Determine the (x, y) coordinate at the center of the cell enclosing the given text.  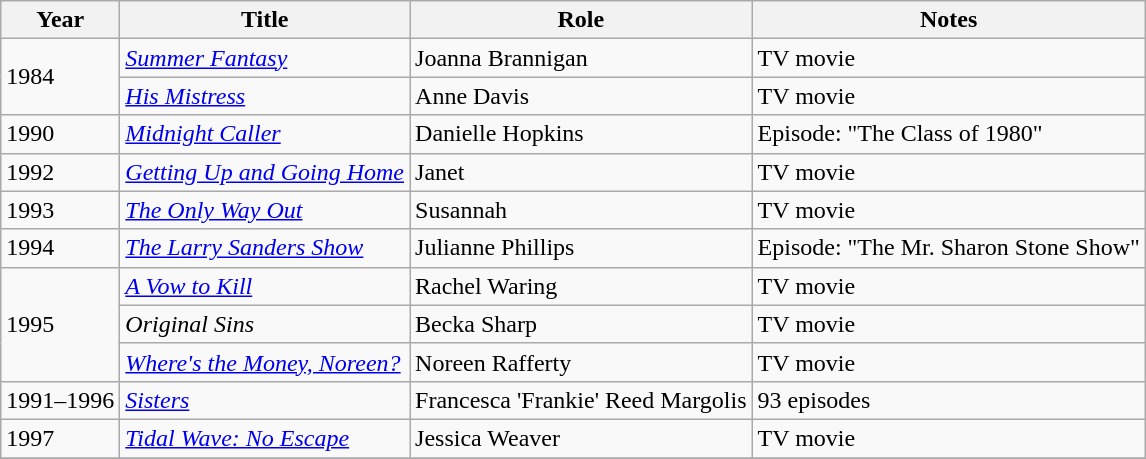
Becka Sharp (582, 324)
Tidal Wave: No Escape (265, 438)
Midnight Caller (265, 134)
1993 (60, 210)
1990 (60, 134)
1997 (60, 438)
1995 (60, 324)
Sisters (265, 400)
Getting Up and Going Home (265, 172)
1992 (60, 172)
Julianne Phillips (582, 248)
Role (582, 20)
Rachel Waring (582, 286)
Notes (948, 20)
1994 (60, 248)
1984 (60, 77)
His Mistress (265, 96)
The Only Way Out (265, 210)
Where's the Money, Noreen? (265, 362)
Noreen Rafferty (582, 362)
1991–1996 (60, 400)
Episode: "The Mr. Sharon Stone Show" (948, 248)
Year (60, 20)
Susannah (582, 210)
Episode: "The Class of 1980" (948, 134)
Jessica Weaver (582, 438)
Janet (582, 172)
Joanna Brannigan (582, 58)
Original Sins (265, 324)
Title (265, 20)
Francesca 'Frankie' Reed Margolis (582, 400)
Summer Fantasy (265, 58)
Danielle Hopkins (582, 134)
Anne Davis (582, 96)
93 episodes (948, 400)
The Larry Sanders Show (265, 248)
A Vow to Kill (265, 286)
